Extract the (x, y) coordinate from the center of the cell holding the provided text.  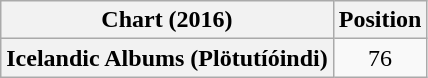
76 (380, 58)
Icelandic Albums (Plötutíóindi) (167, 58)
Chart (2016) (167, 20)
Position (380, 20)
